Capture the cell that displays the provided text and extract its [X, Y] central coordinate. 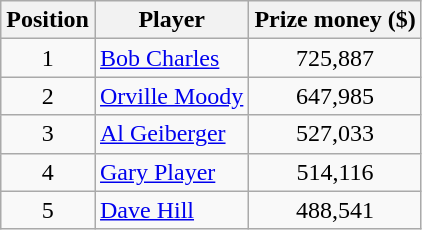
Orville Moody [171, 96]
3 [48, 134]
1 [48, 58]
647,985 [335, 96]
527,033 [335, 134]
Gary Player [171, 172]
Player [171, 20]
Position [48, 20]
488,541 [335, 210]
514,116 [335, 172]
Bob Charles [171, 58]
725,887 [335, 58]
4 [48, 172]
2 [48, 96]
Prize money ($) [335, 20]
5 [48, 210]
Al Geiberger [171, 134]
Dave Hill [171, 210]
